Determine the [x, y] coordinate at the center of the cell enclosing the given text.  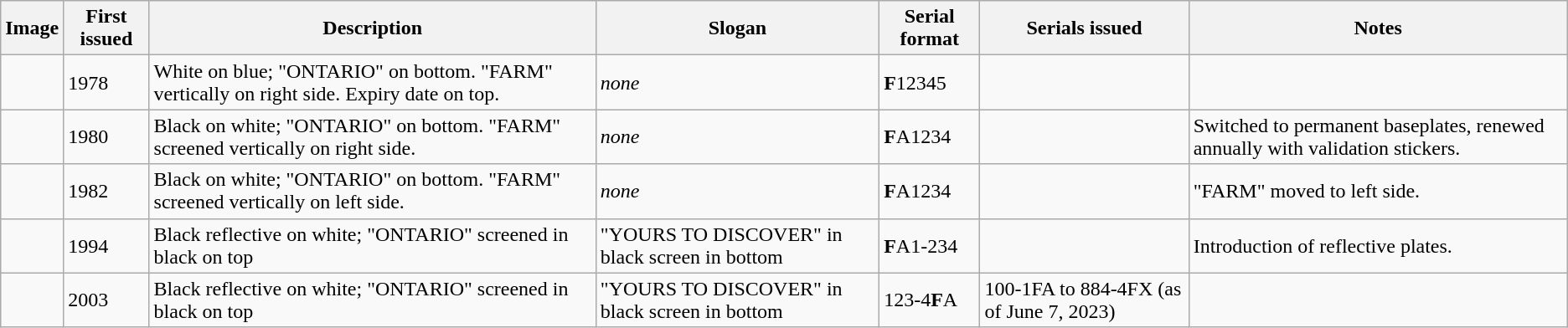
Serial format [930, 28]
Serials issued [1084, 28]
Introduction of reflective plates. [1378, 246]
"FARM" moved to left side. [1378, 191]
1994 [106, 246]
White on blue; "ONTARIO" on bottom. "FARM" vertically on right side. Expiry date on top. [372, 82]
100-1FA to 884-4FX (as of June 7, 2023) [1084, 300]
1980 [106, 137]
1978 [106, 82]
Slogan [737, 28]
F12345 [930, 82]
First issued [106, 28]
1982 [106, 191]
Black on white; "ONTARIO" on bottom. "FARM" screened vertically on left side. [372, 191]
Black on white; "ONTARIO" on bottom. "FARM" screened vertically on right side. [372, 137]
Description [372, 28]
FA1-234 [930, 246]
Image [32, 28]
Switched to permanent baseplates, renewed annually with validation stickers. [1378, 137]
123-4FA [930, 300]
2003 [106, 300]
Notes [1378, 28]
